Identify which cell holds the provided text, then report its [X, Y] central coordinate. 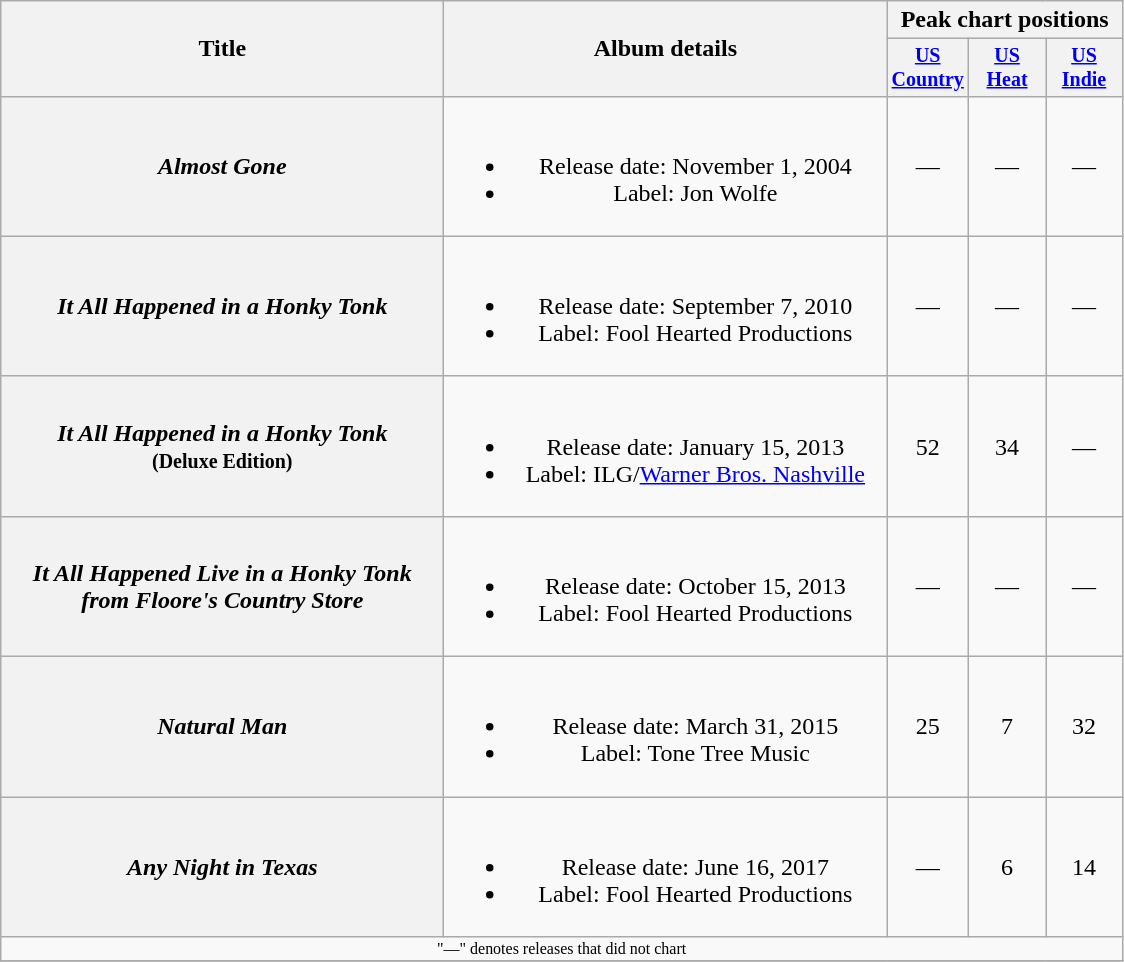
Any Night in Texas [222, 867]
Release date: March 31, 2015Label: Tone Tree Music [666, 727]
USHeat [1008, 68]
US Country [928, 68]
Almost Gone [222, 166]
USIndie [1084, 68]
25 [928, 727]
Release date: November 1, 2004Label: Jon Wolfe [666, 166]
Natural Man [222, 727]
Peak chart positions [1005, 20]
14 [1084, 867]
It All Happened in a Honky Tonk [222, 306]
52 [928, 446]
Title [222, 49]
Release date: January 15, 2013Label: ILG/Warner Bros. Nashville [666, 446]
32 [1084, 727]
Release date: October 15, 2013Label: Fool Hearted Productions [666, 586]
7 [1008, 727]
Release date: June 16, 2017Label: Fool Hearted Productions [666, 867]
It All Happened in a Honky Tonk(Deluxe Edition) [222, 446]
"—" denotes releases that did not chart [562, 949]
34 [1008, 446]
6 [1008, 867]
Release date: September 7, 2010Label: Fool Hearted Productions [666, 306]
It All Happened Live in a Honky Tonkfrom Floore's Country Store [222, 586]
Album details [666, 49]
